Output the (x, y) coordinate of the center of the cell containing the given text.  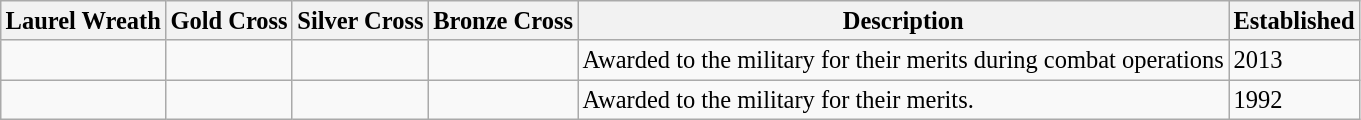
Laurel Wreath (84, 20)
1992 (1294, 100)
Description (904, 20)
Established (1294, 20)
Silver Cross (360, 20)
2013 (1294, 60)
Bronze Cross (502, 20)
Gold Cross (230, 20)
Awarded to the military for their merits. (904, 100)
Awarded to the military for their merits during combat operations (904, 60)
